Identify which cell holds the provided text, then report its [x, y] central coordinate. 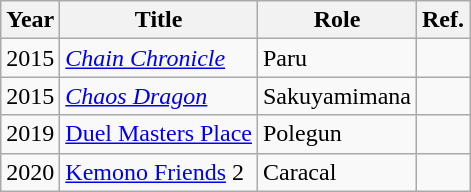
Duel Masters Place [159, 134]
Ref. [444, 20]
Polegun [336, 134]
2020 [30, 172]
Kemono Friends 2 [159, 172]
Title [159, 20]
Chaos Dragon [159, 96]
2019 [30, 134]
Chain Chronicle [159, 58]
Sakuyamimana [336, 96]
Caracal [336, 172]
Paru [336, 58]
Year [30, 20]
Role [336, 20]
